Detect which cell encompasses the target text, then output its (x, y) center coordinate. 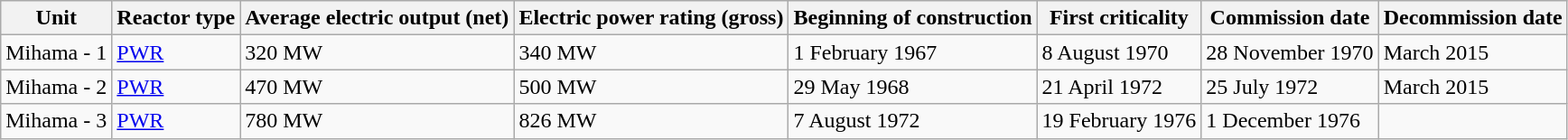
780 MW (378, 121)
19 February 1976 (1119, 121)
Average electric output (net) (378, 18)
8 August 1970 (1119, 52)
28 November 1970 (1290, 52)
826 MW (651, 121)
Mihama - 3 (56, 121)
Electric power rating (gross) (651, 18)
1 December 1976 (1290, 121)
Commission date (1290, 18)
320 MW (378, 52)
Mihama - 2 (56, 87)
First criticality (1119, 18)
340 MW (651, 52)
21 April 1972 (1119, 87)
Unit (56, 18)
Beginning of construction (912, 18)
25 July 1972 (1290, 87)
29 May 1968 (912, 87)
500 MW (651, 87)
1 February 1967 (912, 52)
Decommission date (1472, 18)
Reactor type (176, 18)
470 MW (378, 87)
Mihama - 1 (56, 52)
7 August 1972 (912, 121)
